Search for the cell housing the specified text and yield its (X, Y) center coordinate. 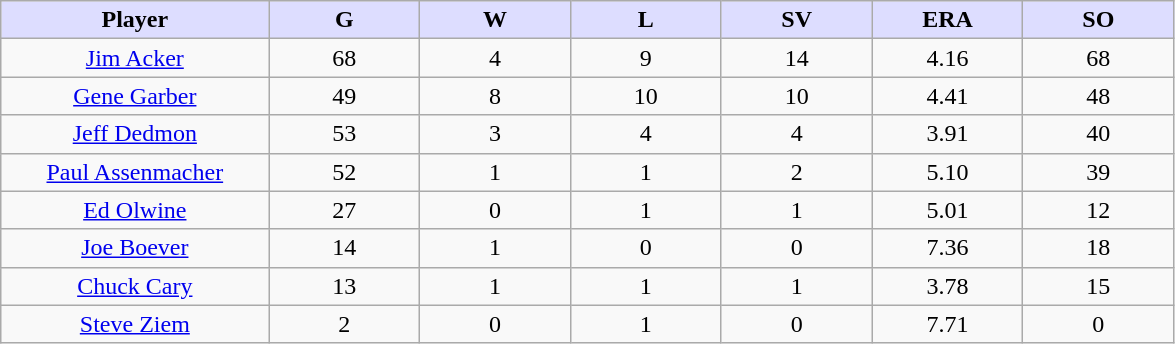
W (496, 20)
5.10 (948, 172)
5.01 (948, 210)
3 (496, 134)
49 (344, 96)
39 (1098, 172)
SV (796, 20)
4.41 (948, 96)
7.36 (948, 248)
Ed Olwine (135, 210)
G (344, 20)
Steve Ziem (135, 324)
9 (646, 58)
52 (344, 172)
Gene Garber (135, 96)
8 (496, 96)
53 (344, 134)
3.78 (948, 286)
L (646, 20)
Chuck Cary (135, 286)
Paul Assenmacher (135, 172)
13 (344, 286)
Player (135, 20)
Jeff Dedmon (135, 134)
18 (1098, 248)
4.16 (948, 58)
27 (344, 210)
40 (1098, 134)
7.71 (948, 324)
3.91 (948, 134)
12 (1098, 210)
15 (1098, 286)
48 (1098, 96)
Jim Acker (135, 58)
ERA (948, 20)
SO (1098, 20)
Joe Boever (135, 248)
